Return the (x, y) coordinate for the center point of the cell that contains the specified text.  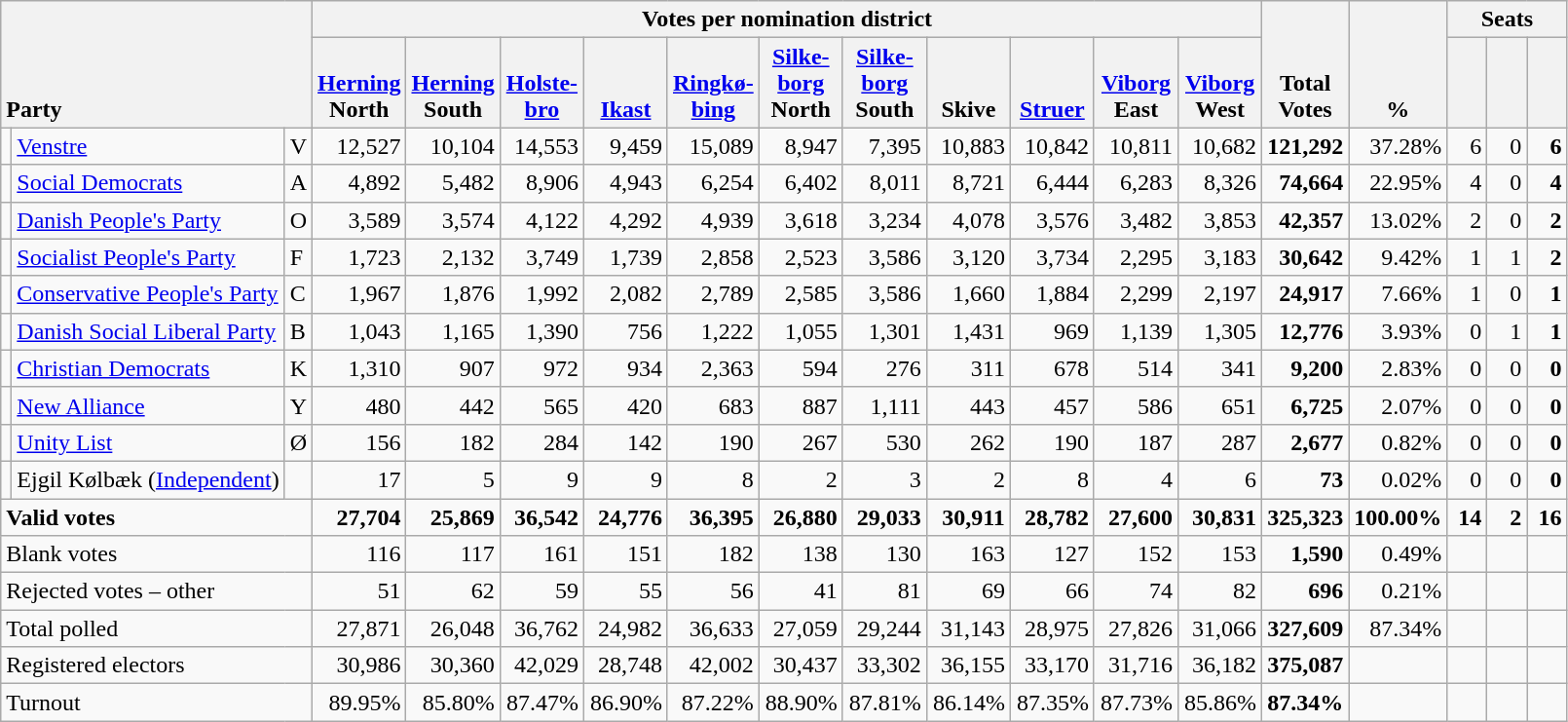
972 (541, 368)
2,677 (1305, 442)
Turnout (157, 703)
29,033 (884, 517)
Registered electors (157, 665)
66 (1052, 591)
Ringkø- bing (713, 83)
678 (1052, 368)
187 (1136, 442)
Danish People's Party (148, 220)
Ejgil Kølbæk (Independent) (148, 479)
457 (1052, 405)
14,553 (541, 146)
3,482 (1136, 220)
2.83% (1399, 368)
756 (625, 331)
1,222 (713, 331)
31,143 (968, 628)
87.81% (884, 703)
10,682 (1220, 146)
87.22% (713, 703)
F (298, 257)
28,975 (1052, 628)
327,609 (1305, 628)
27,600 (1136, 517)
100.00% (1399, 517)
12,527 (359, 146)
85.80% (453, 703)
887 (801, 405)
New Alliance (148, 405)
88.90% (801, 703)
565 (541, 405)
36,542 (541, 517)
Socialist People's Party (148, 257)
26,048 (453, 628)
K (298, 368)
6,444 (1052, 183)
153 (1220, 554)
30,986 (359, 665)
443 (968, 405)
55 (625, 591)
13.02% (1399, 220)
7.66% (1399, 294)
530 (884, 442)
O (298, 220)
Blank votes (157, 554)
262 (968, 442)
% (1399, 64)
Seats (1508, 19)
138 (801, 554)
3,734 (1052, 257)
30,437 (801, 665)
3,120 (968, 257)
2,082 (625, 294)
161 (541, 554)
27,704 (359, 517)
594 (801, 368)
B (298, 331)
C (298, 294)
1,723 (359, 257)
Holste- bro (541, 83)
284 (541, 442)
375,087 (1305, 665)
0.82% (1399, 442)
2,363 (713, 368)
2,789 (713, 294)
24,776 (625, 517)
10,883 (968, 146)
651 (1220, 405)
3,574 (453, 220)
86.90% (625, 703)
8,721 (968, 183)
30,642 (1305, 257)
Herning South (453, 83)
36,395 (713, 517)
12,776 (1305, 331)
683 (713, 405)
5,482 (453, 183)
514 (1136, 368)
14 (1467, 517)
4,078 (968, 220)
4,939 (713, 220)
87.35% (1052, 703)
69 (968, 591)
81 (884, 591)
267 (801, 442)
28,782 (1052, 517)
10,842 (1052, 146)
4,943 (625, 183)
934 (625, 368)
Conservative People's Party (148, 294)
586 (1136, 405)
Viborg West (1220, 83)
1,310 (359, 368)
87.47% (541, 703)
31,066 (1220, 628)
341 (1220, 368)
287 (1220, 442)
127 (1052, 554)
29,244 (884, 628)
2,523 (801, 257)
30,360 (453, 665)
62 (453, 591)
8,947 (801, 146)
Venstre (148, 146)
1,967 (359, 294)
16 (1547, 517)
Skive (968, 83)
Silke- borg South (884, 83)
163 (968, 554)
2,295 (1136, 257)
74 (1136, 591)
82 (1220, 591)
15,089 (713, 146)
89.95% (359, 703)
2.07% (1399, 405)
Ikast (625, 83)
10,104 (453, 146)
36,155 (968, 665)
1,055 (801, 331)
6,283 (1136, 183)
10,811 (1136, 146)
26,880 (801, 517)
9.42% (1399, 257)
Silke- borg North (801, 83)
3,234 (884, 220)
8,326 (1220, 183)
3,589 (359, 220)
36,762 (541, 628)
0.49% (1399, 554)
36,182 (1220, 665)
17 (359, 479)
Y (298, 405)
Christian Democrats (148, 368)
2,858 (713, 257)
1,165 (453, 331)
3,576 (1052, 220)
1,876 (453, 294)
33,170 (1052, 665)
24,982 (625, 628)
969 (1052, 331)
51 (359, 591)
2,299 (1136, 294)
42,357 (1305, 220)
56 (713, 591)
31,716 (1136, 665)
42,029 (541, 665)
1,139 (1136, 331)
2,585 (801, 294)
30,911 (968, 517)
3,749 (541, 257)
116 (359, 554)
Herning North (359, 83)
Valid votes (157, 517)
1,305 (1220, 331)
24,917 (1305, 294)
8,011 (884, 183)
3.93% (1399, 331)
442 (453, 405)
25,869 (453, 517)
73 (1305, 479)
696 (1305, 591)
Ø (298, 442)
480 (359, 405)
33,302 (884, 665)
117 (453, 554)
27,871 (359, 628)
30,831 (1220, 517)
420 (625, 405)
3 (884, 479)
121,292 (1305, 146)
1,884 (1052, 294)
2,132 (453, 257)
3,618 (801, 220)
1,390 (541, 331)
41 (801, 591)
907 (453, 368)
151 (625, 554)
Party (157, 64)
87.73% (1136, 703)
37.28% (1399, 146)
4,292 (625, 220)
311 (968, 368)
Unity List (148, 442)
Total polled (157, 628)
Struer (1052, 83)
28,748 (625, 665)
1,431 (968, 331)
1,590 (1305, 554)
22.95% (1399, 183)
1,043 (359, 331)
6,402 (801, 183)
A (298, 183)
0.21% (1399, 591)
1,660 (968, 294)
86.14% (968, 703)
3,183 (1220, 257)
276 (884, 368)
36,633 (713, 628)
1,992 (541, 294)
4,892 (359, 183)
V (298, 146)
0.02% (1399, 479)
1,301 (884, 331)
Social Democrats (148, 183)
8,906 (541, 183)
6,254 (713, 183)
59 (541, 591)
4,122 (541, 220)
74,664 (1305, 183)
130 (884, 554)
9,200 (1305, 368)
152 (1136, 554)
5 (453, 479)
6,725 (1305, 405)
1,111 (884, 405)
Total Votes (1305, 64)
27,059 (801, 628)
325,323 (1305, 517)
142 (625, 442)
42,002 (713, 665)
9,459 (625, 146)
7,395 (884, 146)
1,739 (625, 257)
Danish Social Liberal Party (148, 331)
156 (359, 442)
3,853 (1220, 220)
2,197 (1220, 294)
85.86% (1220, 703)
Votes per nomination district (787, 19)
Rejected votes – other (157, 591)
27,826 (1136, 628)
Viborg East (1136, 83)
